Return the [x, y] coordinate for the center point of the cell that contains the specified text.  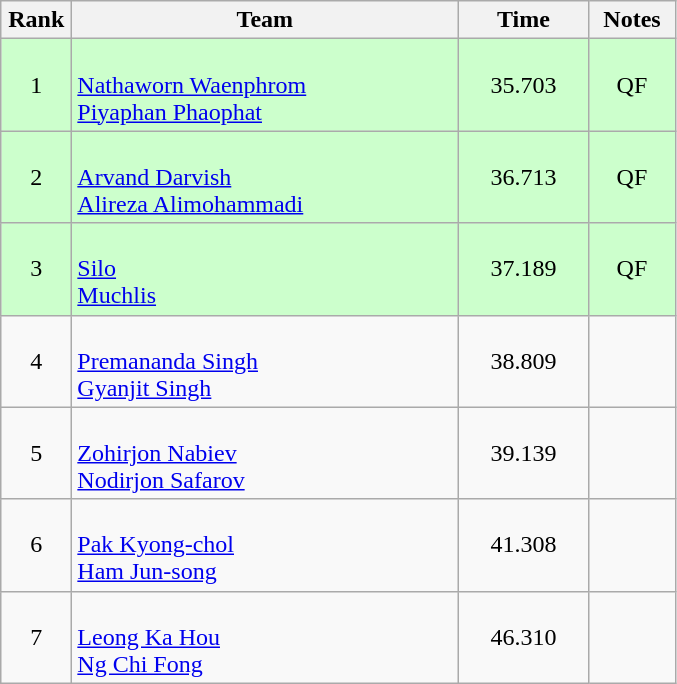
2 [36, 177]
Leong Ka HouNg Chi Fong [265, 637]
Nathaworn WaenphromPiyaphan Phaophat [265, 85]
38.809 [524, 361]
Pak Kyong-cholHam Jun-song [265, 545]
6 [36, 545]
46.310 [524, 637]
Arvand DarvishAlireza Alimohammadi [265, 177]
Notes [632, 20]
Zohirjon NabievNodirjon Safarov [265, 453]
1 [36, 85]
SiloMuchlis [265, 269]
Team [265, 20]
36.713 [524, 177]
7 [36, 637]
Rank [36, 20]
Time [524, 20]
4 [36, 361]
35.703 [524, 85]
41.308 [524, 545]
5 [36, 453]
Premananda SinghGyanjit Singh [265, 361]
3 [36, 269]
39.139 [524, 453]
37.189 [524, 269]
